Detect which cell encompasses the target text, then output its [x, y] center coordinate. 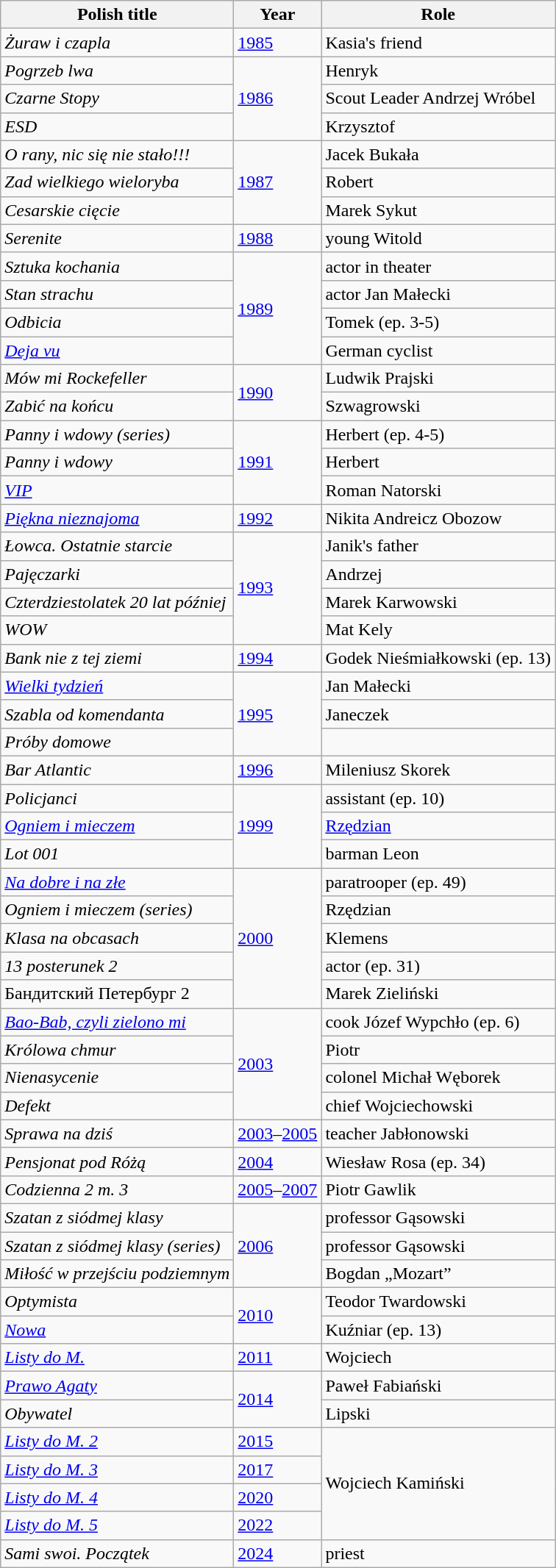
Krzysztof [438, 126]
Ludwik Prajski [438, 379]
Defekt [118, 1106]
O rany, nic się nie stało!!! [118, 154]
Jan Małecki [438, 686]
Prawo Agaty [118, 1386]
assistant (ep. 10) [438, 798]
Listy do M. 4 [118, 1497]
1991 [278, 462]
Wiesław Rosa (ep. 34) [438, 1161]
Marek Sykut [438, 210]
actor in theater [438, 266]
Szabla od komendanta [118, 714]
Piękna nieznajoma [118, 518]
Panny i wdowy (series) [118, 434]
Herbert (ep. 4-5) [438, 434]
Panny i wdowy [118, 462]
2011 [278, 1358]
2020 [278, 1497]
Szatan z siódmej klasy (series) [118, 1246]
Jacek Bukała [438, 154]
Pensjonat pod Różą [118, 1161]
Andrzej [438, 574]
Zad wielkiego wieloryba [118, 182]
Janik's father [438, 546]
WOW [118, 630]
Role [438, 15]
Kasia's friend [438, 43]
Mileniusz Skorek [438, 770]
actor (ep. 31) [438, 966]
Nowa [118, 1330]
Piotr [438, 1050]
Marek Karwowski [438, 602]
Szwagrowski [438, 407]
Janeczek [438, 714]
1989 [278, 308]
1994 [278, 658]
Year [278, 15]
Kuźniar (ep. 13) [438, 1330]
Herbert [438, 462]
Wielki tydzień [118, 686]
Łowca. Ostatnie starcie [118, 546]
1986 [278, 99]
Czterdziestolatek 20 lat później [118, 602]
Pogrzeb lwa [118, 71]
young Witold [438, 238]
cook Józef Wypchło (ep. 6) [438, 1022]
Roman Natorski [438, 490]
2014 [278, 1400]
Szatan z siódmej klasy [118, 1217]
Scout Leader Andrzej Wróbel [438, 99]
Optymista [118, 1302]
Obywatel [118, 1414]
Listy do M. 3 [118, 1469]
Lipski [438, 1414]
Bogdan „Mozart” [438, 1274]
Nienasycenie [118, 1078]
Listy do M. 5 [118, 1525]
2010 [278, 1316]
Бандитский Петербург 2 [118, 994]
Listy do M. 2 [118, 1442]
Królowa chmur [118, 1050]
Mów mi Rockefeller [118, 379]
2024 [278, 1553]
colonel Michał Węborek [438, 1078]
priest [438, 1553]
2015 [278, 1442]
Tomek (ep. 3-5) [438, 322]
Nikita Andreicz Obozow [438, 518]
1999 [278, 826]
Wojciech Kamiński [438, 1483]
1993 [278, 588]
Miłość w przejściu podziemnym [118, 1274]
1987 [278, 182]
Henryk [438, 71]
2004 [278, 1161]
Listy do M. [118, 1358]
Bao-Bab, czyli zielono mi [118, 1022]
Lot 001 [118, 854]
ESD [118, 126]
Serenite [118, 238]
1996 [278, 770]
1995 [278, 714]
actor Jan Małecki [438, 294]
1990 [278, 393]
Cesarskie cięcie [118, 210]
Ogniem i mieczem (series) [118, 910]
Teodor Twardowski [438, 1302]
Sprawa na dziś [118, 1134]
Polish title [118, 15]
2006 [278, 1245]
Deja vu [118, 351]
paratrooper (ep. 49) [438, 882]
Żuraw i czapla [118, 43]
Sztuka kochania [118, 266]
Piotr Gawlik [438, 1189]
2017 [278, 1469]
Czarne Stopy [118, 99]
chief Wojciechowski [438, 1106]
Marek Zieliński [438, 994]
2022 [278, 1525]
Bar Atlantic [118, 770]
Klasa na obcasach [118, 938]
Na dobre i na złe [118, 882]
Codzienna 2 m. 3 [118, 1189]
Ogniem i mieczem [118, 826]
Odbicia [118, 322]
Godek Nieśmiałkowski (ep. 13) [438, 658]
Wojciech [438, 1358]
barman Leon [438, 854]
teacher Jabłonowski [438, 1134]
Klemens [438, 938]
2005–2007 [278, 1189]
Bank nie z tej ziemi [118, 658]
Robert [438, 182]
Próby domowe [118, 742]
Pajęczarki [118, 574]
VIP [118, 490]
German cyclist [438, 351]
2000 [278, 938]
2003 [278, 1064]
1988 [278, 238]
13 posterunek 2 [118, 966]
Paweł Fabiański [438, 1386]
Stan strachu [118, 294]
Zabić na końcu [118, 407]
1992 [278, 518]
1985 [278, 43]
Policjanci [118, 798]
2003–2005 [278, 1134]
Sami swoi. Początek [118, 1553]
Mat Kely [438, 630]
